Find where the given text appears and provide that cell's center as [X, Y] coordinate. 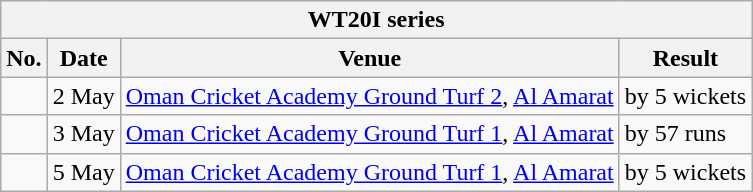
Date [84, 58]
5 May [84, 172]
No. [24, 58]
Venue [370, 58]
Oman Cricket Academy Ground Turf 2, Al Amarat [370, 96]
by 57 runs [685, 134]
Result [685, 58]
3 May [84, 134]
2 May [84, 96]
WT20I series [376, 20]
